Provide the [x, y] coordinate of the cell's center where the given text is located.  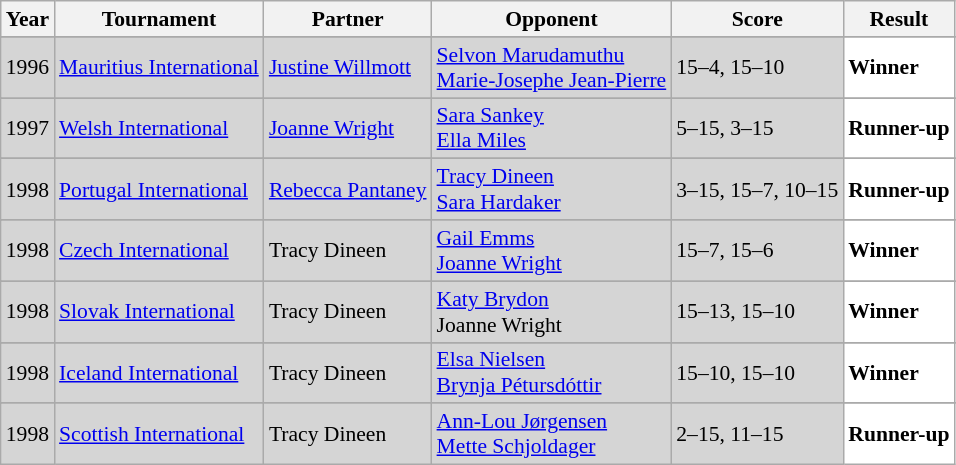
Score [757, 19]
1997 [28, 128]
Tournament [159, 19]
15–13, 15–10 [757, 312]
15–10, 15–10 [757, 372]
Slovak International [159, 312]
1996 [28, 68]
5–15, 3–15 [757, 128]
Czech International [159, 250]
Gail Emms Joanne Wright [552, 250]
Portugal International [159, 190]
Rebecca Pantaney [348, 190]
15–4, 15–10 [757, 68]
Year [28, 19]
Opponent [552, 19]
Justine Willmott [348, 68]
3–15, 15–7, 10–15 [757, 190]
Result [898, 19]
Ann-Lou Jørgensen Mette Schjoldager [552, 434]
Joanne Wright [348, 128]
Tracy Dineen Sara Hardaker [552, 190]
Selvon Marudamuthu Marie-Josephe Jean-Pierre [552, 68]
Sara Sankey Ella Miles [552, 128]
Iceland International [159, 372]
Partner [348, 19]
Welsh International [159, 128]
Scottish International [159, 434]
Mauritius International [159, 68]
15–7, 15–6 [757, 250]
Elsa Nielsen Brynja Pétursdóttir [552, 372]
2–15, 11–15 [757, 434]
Katy Brydon Joanne Wright [552, 312]
